Scan for the cell matching the given text and deliver its [x, y] coordinate at center. 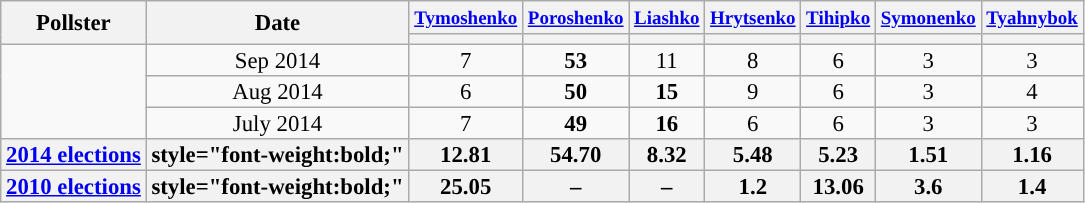
11 [667, 61]
Tyahnybok [1032, 18]
Date [278, 23]
15 [667, 92]
Tihipko [838, 18]
8 [753, 61]
50 [576, 92]
Tymoshenko [466, 18]
1.16 [1032, 155]
2010 elections [74, 187]
5.23 [838, 155]
3.6 [928, 187]
Pollster [74, 23]
4 [1032, 92]
Sep 2014 [278, 61]
54.70 [576, 155]
July 2014 [278, 124]
1.51 [928, 155]
9 [753, 92]
Liashko [667, 18]
53 [576, 61]
8.32 [667, 155]
25.05 [466, 187]
1.2 [753, 187]
Hrytsenko [753, 18]
49 [576, 124]
1.4 [1032, 187]
5.48 [753, 155]
Symonenko [928, 18]
Aug 2014 [278, 92]
Poroshenko [576, 18]
16 [667, 124]
13.06 [838, 187]
12.81 [466, 155]
2014 elections [74, 155]
